Detect which cell encompasses the target text, then output its (x, y) center coordinate. 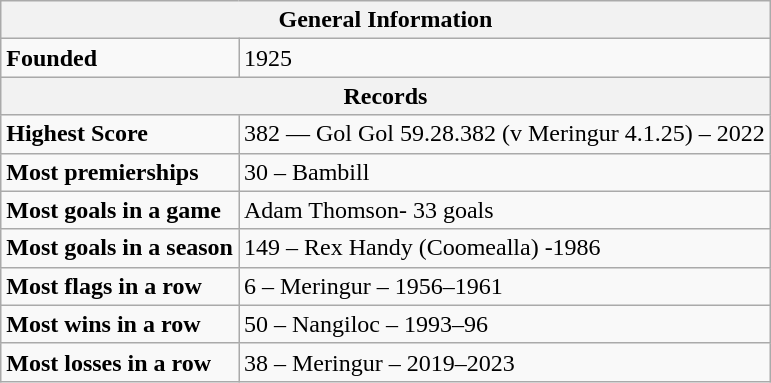
Most flags in a row (120, 286)
Most premierships (120, 172)
149 – Rex Handy (Coomealla) -1986 (504, 248)
Adam Thomson- 33 goals (504, 210)
382 — Gol Gol 59.28.382 (v Meringur 4.1.25) – 2022 (504, 134)
Most losses in a row (120, 362)
Most wins in a row (120, 324)
Most goals in a season (120, 248)
1925 (504, 58)
6 – Meringur – 1956–1961 (504, 286)
50 – Nangiloc – 1993–96 (504, 324)
Records (386, 96)
General Information (386, 20)
Most goals in a game (120, 210)
Founded (120, 58)
Highest Score (120, 134)
38 – Meringur – 2019–2023 (504, 362)
30 – Bambill (504, 172)
